Determine the [x, y] coordinate at the center of the cell enclosing the given text.  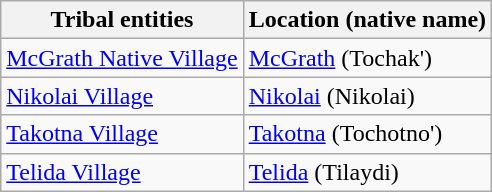
Location (native name) [367, 20]
Telida Village [122, 172]
McGrath Native Village [122, 58]
Nikolai Village [122, 96]
McGrath (Tochak') [367, 58]
Takotna Village [122, 134]
Nikolai (Nikolai) [367, 96]
Tribal entities [122, 20]
Takotna (Tochotno') [367, 134]
Telida (Tilaydi) [367, 172]
